Pinpoint the cell where the given text exists, returning its (x, y) midpoint coordinate. 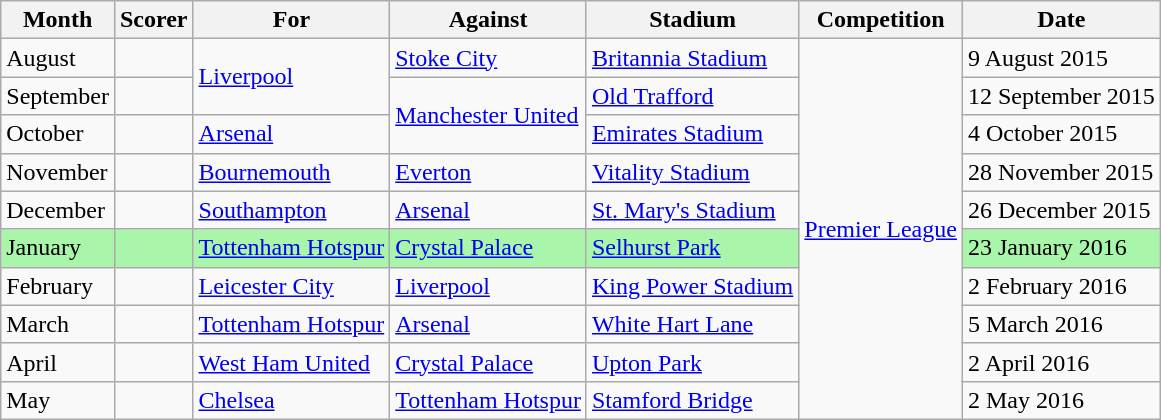
4 October 2015 (1061, 134)
Vitality Stadium (692, 172)
23 January 2016 (1061, 248)
2 April 2016 (1061, 362)
December (58, 210)
Stadium (692, 20)
January (58, 248)
Premier League (881, 230)
March (58, 324)
9 August 2015 (1061, 58)
2 May 2016 (1061, 400)
Southampton (292, 210)
Stoke City (488, 58)
12 September 2015 (1061, 96)
Britannia Stadium (692, 58)
5 March 2016 (1061, 324)
28 November 2015 (1061, 172)
Month (58, 20)
Against (488, 20)
West Ham United (292, 362)
September (58, 96)
For (292, 20)
2 February 2016 (1061, 286)
Stamford Bridge (692, 400)
October (58, 134)
King Power Stadium (692, 286)
Upton Park (692, 362)
February (58, 286)
November (58, 172)
Old Trafford (692, 96)
May (58, 400)
White Hart Lane (692, 324)
Manchester United (488, 115)
Date (1061, 20)
St. Mary's Stadium (692, 210)
Scorer (154, 20)
Chelsea (292, 400)
Competition (881, 20)
26 December 2015 (1061, 210)
Selhurst Park (692, 248)
August (58, 58)
Bournemouth (292, 172)
Everton (488, 172)
Emirates Stadium (692, 134)
April (58, 362)
Leicester City (292, 286)
